Capture the cell that displays the provided text and extract its (x, y) central coordinate. 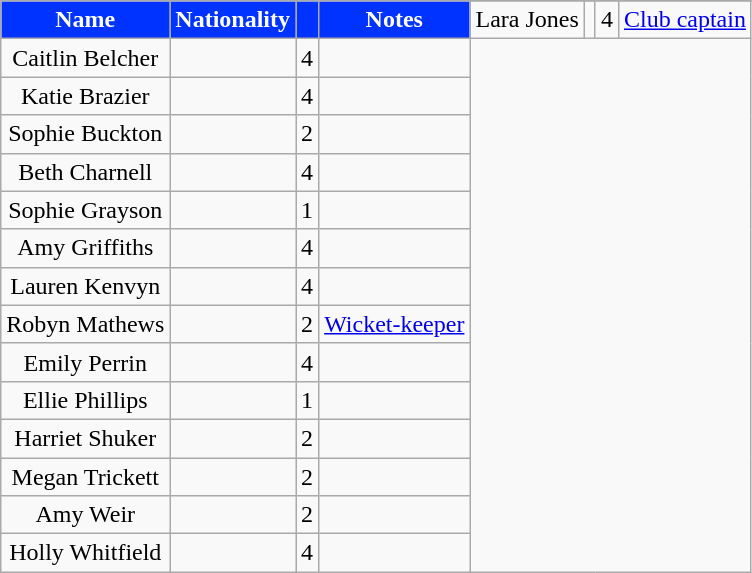
Caitlin Belcher (86, 58)
Emily Perrin (86, 362)
Amy Griffiths (86, 248)
Sophie Grayson (86, 210)
Lara Jones (527, 20)
Notes (394, 20)
Holly Whitfield (86, 553)
Harriet Shuker (86, 438)
Beth Charnell (86, 172)
Megan Trickett (86, 477)
Robyn Mathews (86, 324)
Club captain (684, 20)
Wicket-keeper (394, 324)
Amy Weir (86, 515)
Lauren Kenvyn (86, 286)
Nationality (233, 20)
Katie Brazier (86, 96)
Ellie Phillips (86, 400)
Name (86, 20)
Sophie Buckton (86, 134)
